Extract the [x, y] coordinate from the center of the cell holding the provided text.  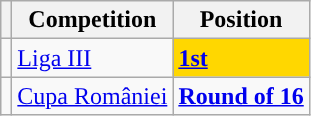
Liga III [92, 58]
Round of 16 [241, 96]
1st [241, 58]
Competition [92, 20]
Cupa României [92, 96]
Position [241, 20]
